Pinpoint the cell where the given text exists, returning its [X, Y] midpoint coordinate. 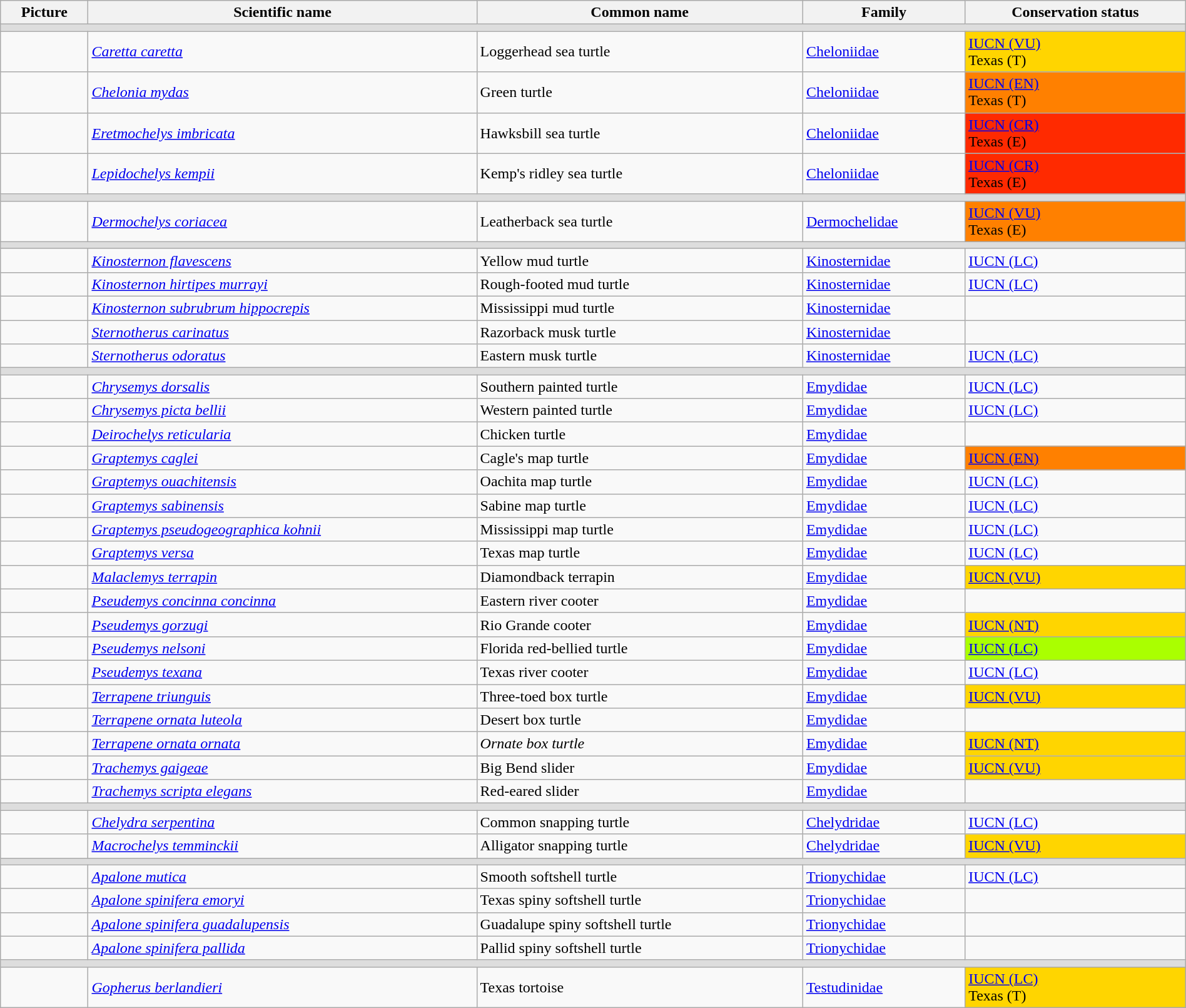
Terrapene ornata luteola [283, 720]
Family [883, 13]
Texas map turtle [639, 553]
IUCN (VU)Texas (E) [1076, 221]
Loggerhead sea turtle [639, 51]
Scientific name [283, 13]
Graptemys pseudogeographica kohnii [283, 529]
Oachita map turtle [639, 482]
Dermochelys coriacea [283, 221]
IUCN (EN) [1076, 458]
Chicken turtle [639, 434]
Big Bend slider [639, 768]
Gopherus berlandieri [283, 987]
Texas river cooter [639, 672]
Desert box turtle [639, 720]
Chelonia mydas [283, 93]
Terrapene ornata ornata [283, 744]
Graptemys caglei [283, 458]
Apalone spinifera emoryi [283, 900]
Leatherback sea turtle [639, 221]
Kinosternon subrubrum hippocrepis [283, 308]
Razorback musk turtle [639, 332]
Alligator snapping turtle [639, 846]
IUCN (EN)Texas (T) [1076, 93]
Sternotherus carinatus [283, 332]
Apalone mutica [283, 877]
Kinosternon hirtipes murrayi [283, 284]
Graptemys ouachitensis [283, 482]
Malaclemys terrapin [283, 577]
Yellow mud turtle [639, 260]
Common snapping turtle [639, 822]
Southern painted turtle [639, 387]
Pseudemys gorzugi [283, 624]
Kinosternon flavescens [283, 260]
Eastern musk turtle [639, 356]
Pseudemys nelsoni [283, 648]
Graptemys versa [283, 553]
Kemp's ridley sea turtle [639, 174]
Eretmochelys imbricata [283, 133]
Caretta caretta [283, 51]
Apalone spinifera guadalupensis [283, 924]
Three-toed box turtle [639, 696]
Macrochelys temminckii [283, 846]
Western painted turtle [639, 410]
Sabine map turtle [639, 506]
Red-eared slider [639, 792]
Mississippi mud turtle [639, 308]
Terrapene triunguis [283, 696]
Apalone spinifera pallida [283, 948]
Hawksbill sea turtle [639, 133]
Florida red-bellied turtle [639, 648]
Dermochelidae [883, 221]
Common name [639, 13]
IUCN (VU)Texas (T) [1076, 51]
Trachemys gaigeae [283, 768]
Diamondback terrapin [639, 577]
IUCN (LC)Texas (T) [1076, 987]
Cagle's map turtle [639, 458]
Pallid spiny softshell turtle [639, 948]
Eastern river cooter [639, 601]
Mississippi map turtle [639, 529]
Texas spiny softshell turtle [639, 900]
Chelydra serpentina [283, 822]
Smooth softshell turtle [639, 877]
Green turtle [639, 93]
Pseudemys concinna concinna [283, 601]
Sternotherus odoratus [283, 356]
Graptemys sabinensis [283, 506]
Conservation status [1076, 13]
Chrysemys picta bellii [283, 410]
Texas tortoise [639, 987]
Ornate box turtle [639, 744]
Deirochelys reticularia [283, 434]
Guadalupe spiny softshell turtle [639, 924]
Rio Grande cooter [639, 624]
Rough-footed mud turtle [639, 284]
Testudinidae [883, 987]
Trachemys scripta elegans [283, 792]
Lepidochelys kempii [283, 174]
Chrysemys dorsalis [283, 387]
Picture [44, 13]
Pseudemys texana [283, 672]
